Locate the cell with the specified text and output its [X, Y] center coordinate. 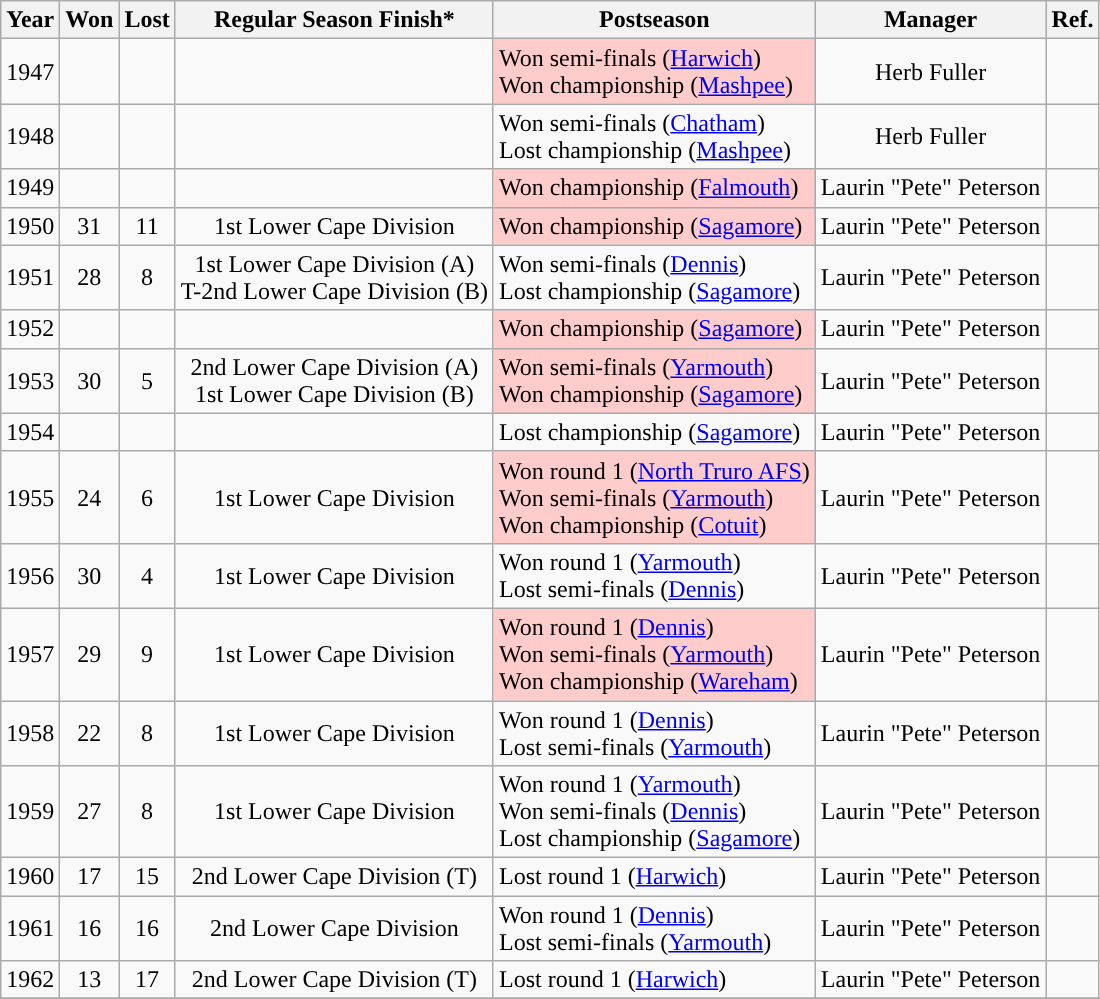
Year [30, 20]
Won [90, 20]
1956 [30, 576]
1958 [30, 732]
1948 [30, 136]
Won semi-finals (Dennis)Lost championship (Sagamore) [654, 278]
Won round 1 (North Truro AFS)Won semi-finals (Yarmouth)Won championship (Cotuit) [654, 497]
1960 [30, 877]
Lost [147, 20]
28 [90, 278]
1959 [30, 812]
4 [147, 576]
1949 [30, 188]
11 [147, 226]
5 [147, 380]
13 [90, 980]
1955 [30, 497]
1962 [30, 980]
15 [147, 877]
1952 [30, 329]
Won round 1 (Yarmouth)Lost semi-finals (Dennis) [654, 576]
Won semi-finals (Harwich)Won championship (Mashpee) [654, 72]
31 [90, 226]
Won semi-finals (Chatham)Lost championship (Mashpee) [654, 136]
1961 [30, 928]
1st Lower Cape Division (A)T-2nd Lower Cape Division (B) [334, 278]
Manager [930, 20]
Postseason [654, 20]
2nd Lower Cape Division [334, 928]
6 [147, 497]
24 [90, 497]
2nd Lower Cape Division (A)1st Lower Cape Division (B) [334, 380]
Won semi-finals (Yarmouth)Won championship (Sagamore) [654, 380]
1953 [30, 380]
27 [90, 812]
Won round 1 (Yarmouth)Won semi-finals (Dennis)Lost championship (Sagamore) [654, 812]
Ref. [1072, 20]
1957 [30, 654]
1947 [30, 72]
Won championship (Falmouth) [654, 188]
29 [90, 654]
9 [147, 654]
Won round 1 (Dennis)Won semi-finals (Yarmouth)Won championship (Wareham) [654, 654]
Lost championship (Sagamore) [654, 432]
1951 [30, 278]
22 [90, 732]
Regular Season Finish* [334, 20]
1950 [30, 226]
1954 [30, 432]
